Output the (X, Y) coordinate of the center of the cell containing the given text.  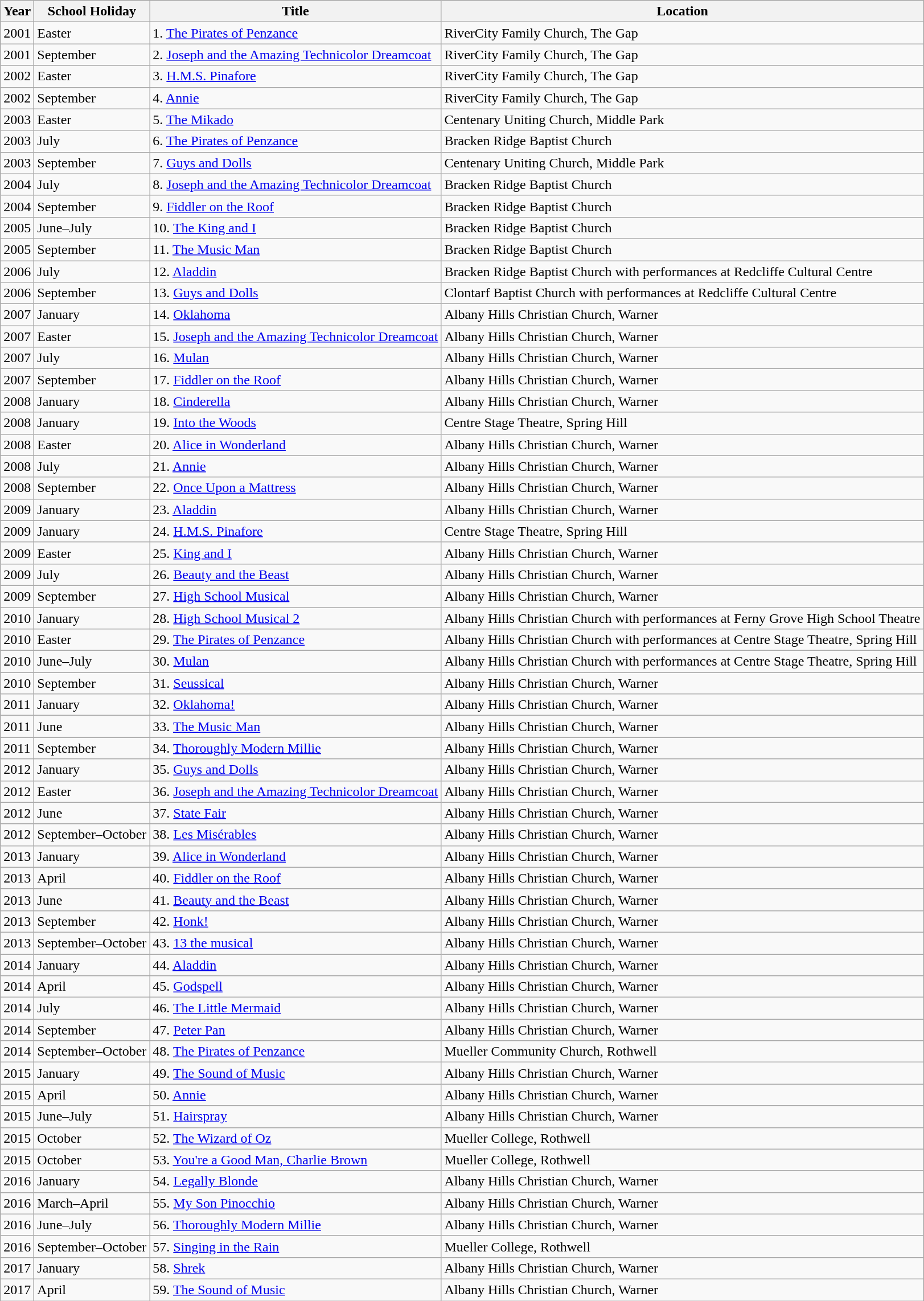
10. The King and I (295, 228)
50. Annie (295, 1095)
5. The Mikado (295, 120)
32. Oklahoma! (295, 705)
1. The Pirates of Penzance (295, 33)
25. King and I (295, 553)
51. Hairspray (295, 1117)
11. The Music Man (295, 249)
35. Guys and Dolls (295, 770)
43. 13 the musical (295, 943)
57. Singing in the Rain (295, 1246)
4. Annie (295, 98)
46. The Little Mermaid (295, 1008)
30. Mulan (295, 662)
56. Thoroughly Modern Millie (295, 1225)
58. Shrek (295, 1268)
8. Joseph and the Amazing Technicolor Dreamcoat (295, 184)
Albany Hills Christian Church with performances at Ferny Grove High School Theatre (682, 618)
14. Oklahoma (295, 315)
33. The Music Man (295, 727)
40. Fiddler on the Roof (295, 878)
Bracken Ridge Baptist Church with performances at Redcliffe Cultural Centre (682, 272)
12. Aladdin (295, 272)
Title (295, 11)
47. Peter Pan (295, 1030)
48. The Pirates of Penzance (295, 1052)
26. Beauty and the Beast (295, 574)
55. My Son Pinocchio (295, 1203)
42. Honk! (295, 921)
20. Alice in Wonderland (295, 445)
54. Legally Blonde (295, 1181)
41. Beauty and the Beast (295, 900)
2. Joseph and the Amazing Technicolor Dreamcoat (295, 55)
7. Guys and Dolls (295, 163)
School Holiday (92, 11)
36. Joseph and the Amazing Technicolor Dreamcoat (295, 791)
13. Guys and Dolls (295, 293)
Clontarf Baptist Church with performances at Redcliffe Cultural Centre (682, 293)
9. Fiddler on the Roof (295, 206)
Mueller Community Church, Rothwell (682, 1052)
45. Godspell (295, 987)
31. Seussical (295, 683)
6. The Pirates of Penzance (295, 141)
19. Into the Woods (295, 423)
March–April (92, 1203)
53. You're a Good Man, Charlie Brown (295, 1160)
Location (682, 11)
23. Aladdin (295, 510)
29. The Pirates of Penzance (295, 640)
16. Mulan (295, 358)
27. High School Musical (295, 596)
3. H.M.S. Pinafore (295, 76)
22. Once Upon a Mattress (295, 488)
18. Cinderella (295, 401)
44. Aladdin (295, 965)
37. State Fair (295, 813)
39. Alice in Wonderland (295, 856)
21. Annie (295, 466)
15. Joseph and the Amazing Technicolor Dreamcoat (295, 336)
Year (17, 11)
49. The Sound of Music (295, 1073)
17. Fiddler on the Roof (295, 380)
38. Les Misérables (295, 835)
34. Thoroughly Modern Millie (295, 748)
24. H.M.S. Pinafore (295, 531)
52. The Wizard of Oz (295, 1138)
28. High School Musical 2 (295, 618)
59. The Sound of Music (295, 1290)
